Extract the (x, y) coordinate from the center of the cell holding the provided text.  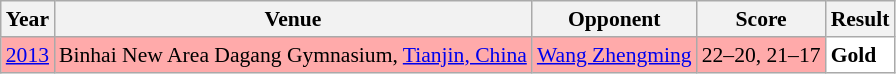
Result (860, 19)
22–20, 21–17 (762, 55)
Wang Zhengming (614, 55)
Opponent (614, 19)
Score (762, 19)
Binhai New Area Dagang Gymnasium, Tianjin, China (293, 55)
Venue (293, 19)
Year (28, 19)
Gold (860, 55)
2013 (28, 55)
